Output the (X, Y) coordinate of the center of the cell containing the given text.  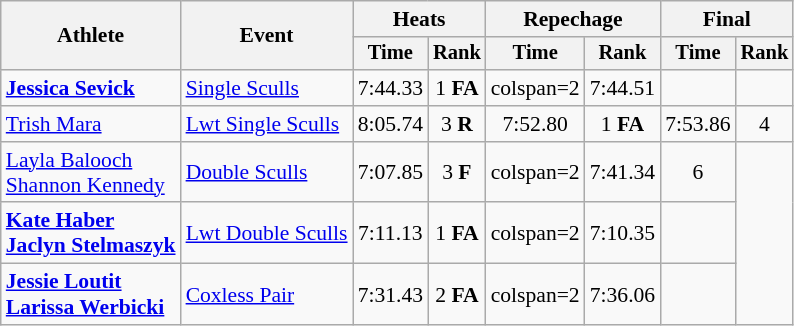
Heats (420, 19)
7:31.43 (390, 294)
7:41.34 (622, 172)
Layla BaloochShannon Kennedy (91, 172)
3 F (457, 172)
Final (726, 19)
Single Sculls (267, 88)
Lwt Double Sculls (267, 234)
7:53.86 (698, 124)
Kate HaberJaclyn Stelmaszyk (91, 234)
7:52.80 (536, 124)
7:07.85 (390, 172)
8:05.74 (390, 124)
7:44.33 (390, 88)
Coxless Pair (267, 294)
3 R (457, 124)
2 FA (457, 294)
Jessie LoutitLarissa Werbicki (91, 294)
6 (698, 172)
Event (267, 36)
4 (765, 124)
Jessica Sevick (91, 88)
7:10.35 (622, 234)
Double Sculls (267, 172)
Lwt Single Sculls (267, 124)
7:11.13 (390, 234)
Trish Mara (91, 124)
Athlete (91, 36)
7:44.51 (622, 88)
7:36.06 (622, 294)
Repechage (574, 19)
